Locate the cell with the specified text and output its [X, Y] center coordinate. 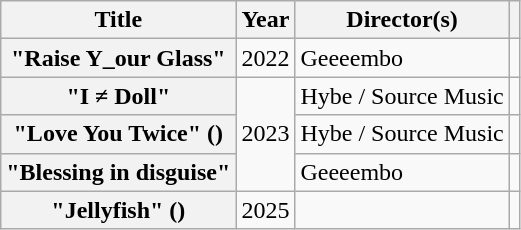
Director(s) [402, 20]
2023 [266, 134]
2022 [266, 58]
"I ≠ Doll" [118, 96]
"Raise Y_our Glass" [118, 58]
Title [118, 20]
Year [266, 20]
"Jellyfish" () [118, 210]
2025 [266, 210]
"Blessing in disguise" [118, 172]
"Love You Twice" () [118, 134]
